Pinpoint the cell where the given text exists, returning its [X, Y] midpoint coordinate. 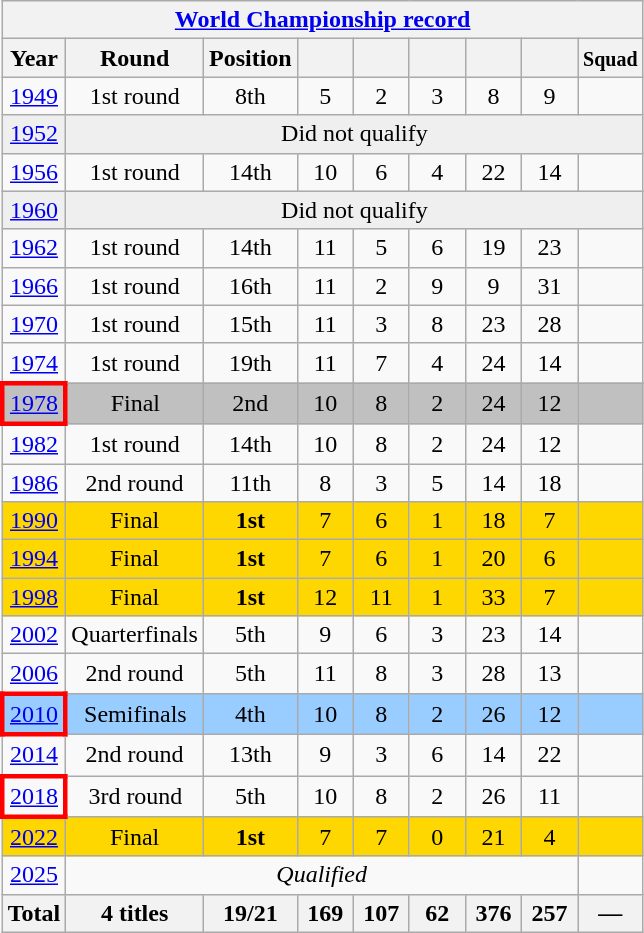
31 [549, 286]
257 [549, 913]
2018 [34, 796]
1962 [34, 248]
21 [493, 837]
0 [437, 837]
13th [250, 754]
1998 [34, 597]
2025 [34, 875]
1978 [34, 404]
Year [34, 58]
2010 [34, 714]
3rd round [135, 796]
33 [493, 597]
— [611, 913]
1960 [34, 210]
2014 [34, 754]
1970 [34, 324]
16th [250, 286]
2002 [34, 635]
2nd [250, 404]
19 [493, 248]
Quarterfinals [135, 635]
1982 [34, 444]
4 titles [135, 913]
1986 [34, 483]
62 [437, 913]
1990 [34, 521]
19/21 [250, 913]
107 [381, 913]
169 [325, 913]
15th [250, 324]
13 [549, 674]
2022 [34, 837]
1952 [34, 134]
Squad [611, 58]
1949 [34, 96]
1956 [34, 172]
1974 [34, 363]
8th [250, 96]
2006 [34, 674]
19th [250, 363]
Total [34, 913]
1994 [34, 559]
World Championship record [322, 20]
4th [250, 714]
376 [493, 913]
Round [135, 58]
20 [493, 559]
11th [250, 483]
Qualified [322, 875]
Position [250, 58]
Semifinals [135, 714]
1966 [34, 286]
